Capture the cell that displays the provided text and extract its [X, Y] central coordinate. 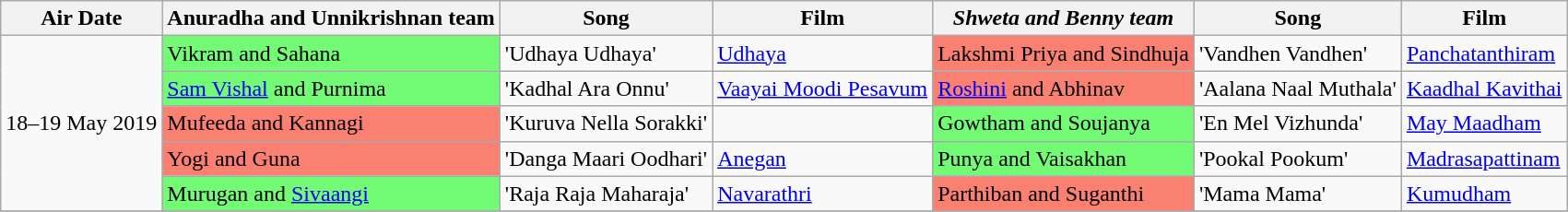
Navarathri [822, 194]
Udhaya [822, 53]
Lakshmi Priya and Sindhuja [1064, 53]
Yogi and Guna [332, 159]
'Raja Raja Maharaja' [606, 194]
'Pookal Pookum' [1298, 159]
'Aalana Naal Muthala' [1298, 88]
18–19 May 2019 [81, 124]
Anuradha and Unnikrishnan team [332, 18]
'Kuruva Nella Sorakki' [606, 124]
Punya and Vaisakhan [1064, 159]
Kumudham [1484, 194]
Vikram and Sahana [332, 53]
'Mama Mama' [1298, 194]
'Kadhal Ara Onnu' [606, 88]
'En Mel Vizhunda' [1298, 124]
Roshini and Abhinav [1064, 88]
May Maadham [1484, 124]
Murugan and Sivaangi [332, 194]
Air Date [81, 18]
Shweta and Benny team [1064, 18]
Vaayai Moodi Pesavum [822, 88]
Sam Vishal and Purnima [332, 88]
'Danga Maari Oodhari' [606, 159]
Gowtham and Soujanya [1064, 124]
Anegan [822, 159]
Kaadhal Kavithai [1484, 88]
'Udhaya Udhaya' [606, 53]
Panchatanthiram [1484, 53]
'Vandhen Vandhen' [1298, 53]
Mufeeda and Kannagi [332, 124]
Madrasapattinam [1484, 159]
Parthiban and Suganthi [1064, 194]
